Search for the cell housing the specified text and yield its [X, Y] center coordinate. 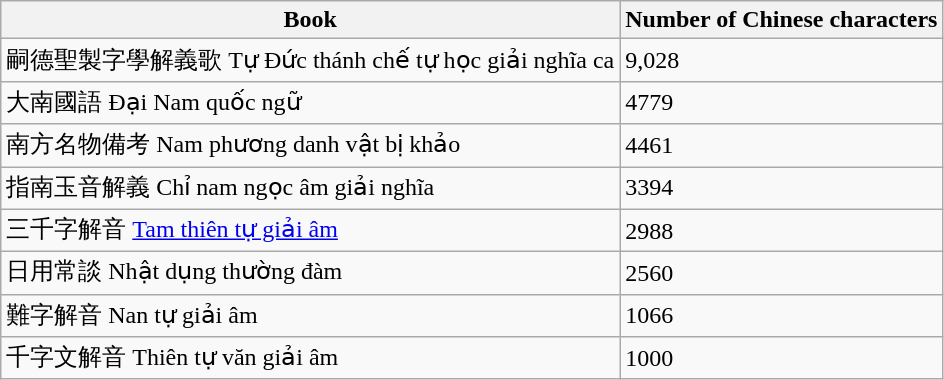
指南玉音解義 Chỉ nam ngọc âm giải nghĩa [310, 188]
2560 [782, 274]
1000 [782, 358]
三千字解音 Tam thiên tự giải âm [310, 230]
2988 [782, 230]
4461 [782, 146]
Book [310, 20]
Number of Chinese characters [782, 20]
日用常談 Nhật dụng thường đàm [310, 274]
南方名物備考 Nam phương danh vật bị khảo [310, 146]
嗣德聖製字學解義歌 Tự Đức thánh chế tự học giải nghĩa ca [310, 60]
9,028 [782, 60]
大南國語 Đại Nam quốc ngữ [310, 102]
3394 [782, 188]
難字解音 Nan tự giải âm [310, 316]
千字文解音 Thiên tự văn giải âm [310, 358]
4779 [782, 102]
1066 [782, 316]
